Search for the cell housing the specified text and yield its [X, Y] center coordinate. 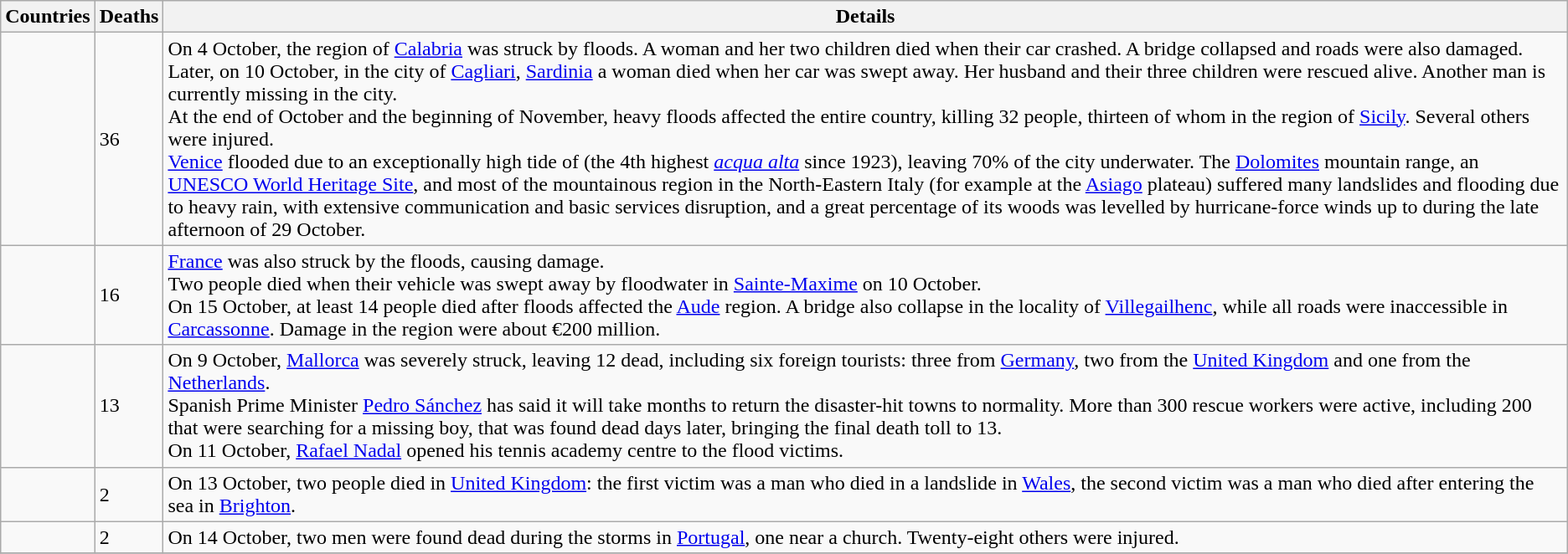
Deaths [129, 17]
36 [129, 139]
On 14 October, two men were found dead during the storms in Portugal, one near a church. Twenty-eight others were injured. [865, 537]
Countries [48, 17]
16 [129, 295]
Details [865, 17]
13 [129, 406]
